Search for the cell housing the specified text and yield its [x, y] center coordinate. 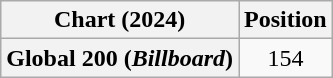
154 [285, 58]
Global 200 (Billboard) [120, 58]
Chart (2024) [120, 20]
Position [285, 20]
